Extract the [X, Y] coordinate from the center of the cell holding the provided text.  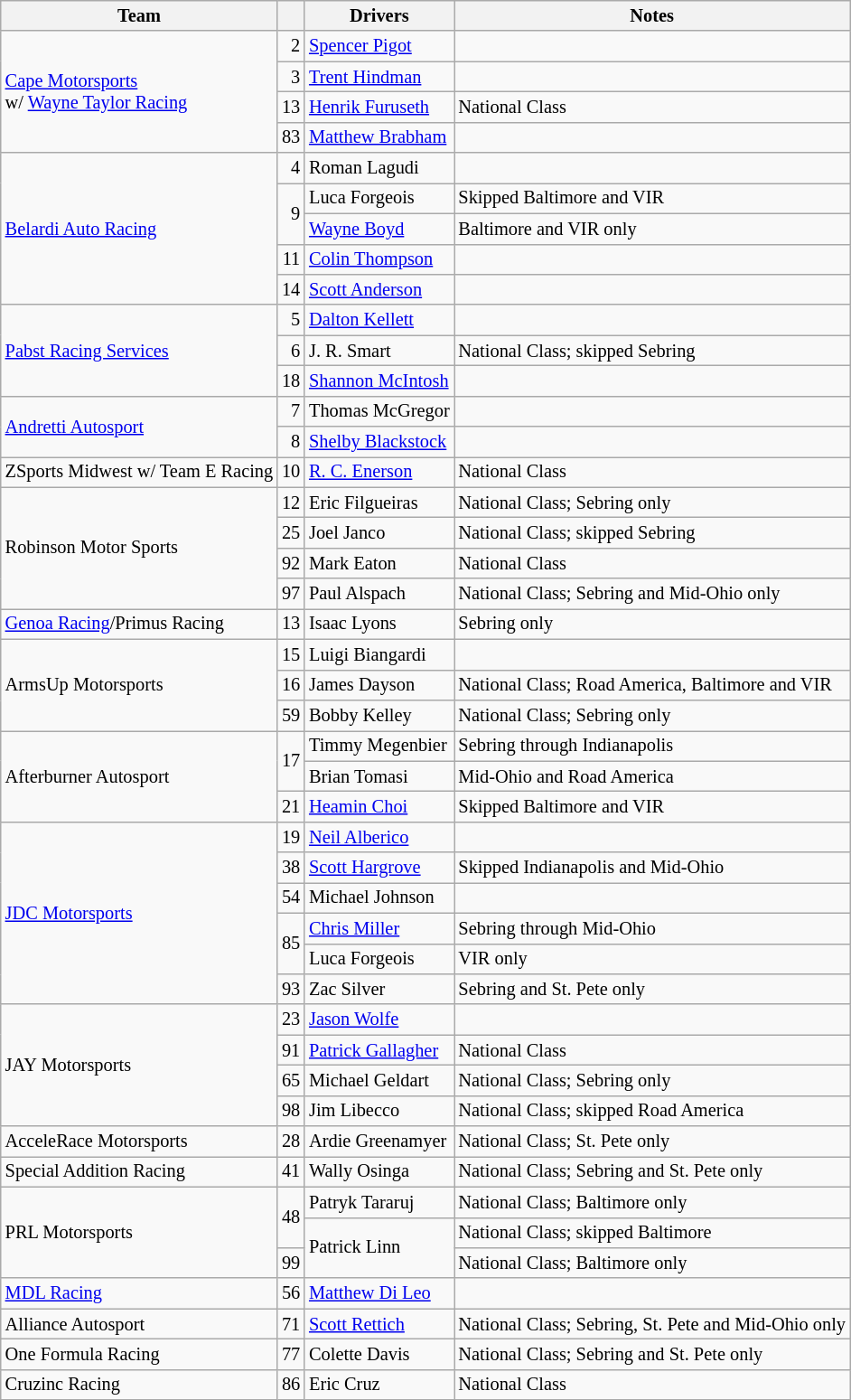
11 [291, 259]
Patrick Linn [379, 1247]
99 [291, 1263]
Ardie Greenamyer [379, 1142]
ZSports Midwest w/ Team E Racing [139, 472]
Team [139, 15]
PRL Motorsports [139, 1233]
Eric Filgueiras [379, 503]
National Class; skipped Road America [651, 1111]
Colin Thompson [379, 259]
2 [291, 46]
AcceleRace Motorsports [139, 1142]
21 [291, 806]
Patrick Gallagher [379, 1050]
MDL Racing [139, 1293]
Jim Libecco [379, 1111]
Robinson Motor Sports [139, 548]
ArmsUp Motorsports [139, 685]
71 [291, 1324]
Wayne Boyd [379, 229]
Baltimore and VIR only [651, 229]
Sebring only [651, 624]
65 [291, 1080]
Spencer Pigot [379, 46]
15 [291, 654]
Pabst Racing Services [139, 351]
Scott Rettich [379, 1324]
Cruzinc Racing [139, 1385]
12 [291, 503]
3 [291, 77]
Michael Geldart [379, 1080]
Cape Motorsportsw/ Wayne Taylor Racing [139, 92]
Sebring through Indianapolis [651, 746]
Afterburner Autosport [139, 775]
5 [291, 320]
98 [291, 1111]
Timmy Megenbier [379, 746]
JAY Motorsports [139, 1065]
Michael Johnson [379, 897]
19 [291, 837]
Jason Wolfe [379, 1019]
Mid-Ohio and Road America [651, 776]
Joel Janco [379, 532]
Shelby Blackstock [379, 442]
Thomas McGregor [379, 411]
83 [291, 137]
JDC Motorsports [139, 913]
National Class; Sebring and Mid-Ohio only [651, 594]
Brian Tomasi [379, 776]
R. C. Enerson [379, 472]
18 [291, 381]
National Class; Road America, Baltimore and VIR [651, 685]
7 [291, 411]
Chris Miller [379, 928]
38 [291, 868]
Belardi Auto Racing [139, 229]
54 [291, 897]
8 [291, 442]
One Formula Racing [139, 1354]
Neil Alberico [379, 837]
VIR only [651, 959]
James Dayson [379, 685]
Mark Eaton [379, 563]
Isaac Lyons [379, 624]
Luigi Biangardi [379, 654]
Trent Hindman [379, 77]
Dalton Kellett [379, 320]
Andretti Autosport [139, 427]
93 [291, 989]
14 [291, 289]
16 [291, 685]
Drivers [379, 15]
85 [291, 944]
Skipped Indianapolis and Mid-Ohio [651, 868]
91 [291, 1050]
48 [291, 1217]
25 [291, 532]
Roman Lagudi [379, 168]
77 [291, 1354]
Wally Osinga [379, 1171]
Patryk Tararuj [379, 1202]
9 [291, 213]
Paul Alspach [379, 594]
National Class; St. Pete only [651, 1142]
28 [291, 1142]
Henrik Furuseth [379, 107]
Matthew Di Leo [379, 1293]
Scott Hargrove [379, 868]
Eric Cruz [379, 1385]
Sebring and St. Pete only [651, 989]
97 [291, 594]
Genoa Racing/Primus Racing [139, 624]
6 [291, 351]
Notes [651, 15]
Scott Anderson [379, 289]
Sebring through Mid-Ohio [651, 928]
4 [291, 168]
56 [291, 1293]
National Class; skipped Baltimore [651, 1233]
17 [291, 761]
10 [291, 472]
Heamin Choi [379, 806]
Alliance Autosport [139, 1324]
J. R. Smart [379, 351]
Bobby Kelley [379, 715]
Shannon McIntosh [379, 381]
86 [291, 1385]
23 [291, 1019]
59 [291, 715]
Zac Silver [379, 989]
Colette Davis [379, 1354]
Special Addition Racing [139, 1171]
Matthew Brabham [379, 137]
National Class; Sebring, St. Pete and Mid-Ohio only [651, 1324]
92 [291, 563]
41 [291, 1171]
